Capture the cell that displays the provided text and extract its (x, y) central coordinate. 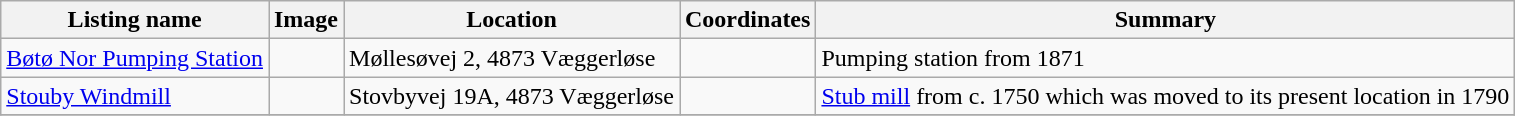
Image (306, 20)
Summary (1166, 20)
Møllesøvej 2, 4873 Væggerløse (512, 58)
Bøtø Nor Pumping Station (135, 58)
Pumping station from 1871 (1166, 58)
Stub mill from c. 1750 which was moved to its present location in 1790 (1166, 96)
Listing name (135, 20)
Stovbyvej 19A, 4873 Væggerløse (512, 96)
Stouby Windmill (135, 96)
Location (512, 20)
Coordinates (748, 20)
